Output the [x, y] coordinate of the center of the cell containing the given text.  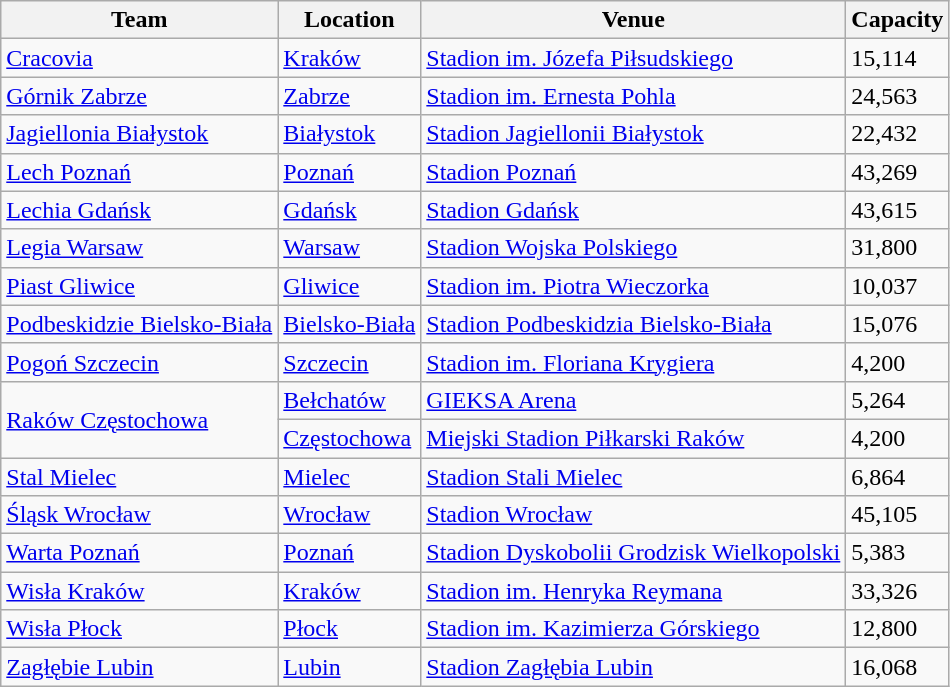
Wrocław [350, 515]
Stadion Gdańsk [634, 210]
GIEKSA Arena [634, 400]
Jagiellonia Białystok [140, 134]
12,800 [898, 629]
24,563 [898, 96]
33,326 [898, 591]
Podbeskidzie Bielsko-Biała [140, 324]
Warsaw [350, 248]
Gliwice [350, 286]
Stadion Wojska Polskiego [634, 248]
Stadion im. Henryka Reymana [634, 591]
5,383 [898, 553]
22,432 [898, 134]
Stal Mielec [140, 477]
Stadion Podbeskidzia Bielsko-Biała [634, 324]
Venue [634, 20]
Warta Poznań [140, 553]
Stadion Dyskobolii Grodzisk Wielkopolski [634, 553]
Legia Warsaw [140, 248]
Śląsk Wrocław [140, 515]
Location [350, 20]
Capacity [898, 20]
16,068 [898, 667]
Bełchatów [350, 400]
Stadion im. Kazimierza Górskiego [634, 629]
Stadion im. Ernesta Pohla [634, 96]
Płock [350, 629]
Lech Poznań [140, 172]
Mielec [350, 477]
Częstochowa [350, 438]
43,615 [898, 210]
Wisła Płock [140, 629]
Stadion Jagiellonii Białystok [634, 134]
15,114 [898, 58]
Pogoń Szczecin [140, 362]
Lechia Gdańsk [140, 210]
15,076 [898, 324]
Stadion Wrocław [634, 515]
Gdańsk [350, 210]
Wisła Kraków [140, 591]
Stadion im. Floriana Krygiera [634, 362]
Stadion Stali Mielec [634, 477]
31,800 [898, 248]
Piast Gliwice [140, 286]
Zabrze [350, 96]
Białystok [350, 134]
Górnik Zabrze [140, 96]
Bielsko-Biała [350, 324]
Zagłębie Lubin [140, 667]
Stadion im. Józefa Piłsudskiego [634, 58]
45,105 [898, 515]
43,269 [898, 172]
5,264 [898, 400]
Stadion Zagłębia Lubin [634, 667]
Stadion Poznań [634, 172]
Cracovia [140, 58]
Stadion im. Piotra Wieczorka [634, 286]
10,037 [898, 286]
6,864 [898, 477]
Lubin [350, 667]
Team [140, 20]
Miejski Stadion Piłkarski Raków [634, 438]
Szczecin [350, 362]
Raków Częstochowa [140, 419]
